Scan for the cell matching the given text and deliver its [X, Y] coordinate at center. 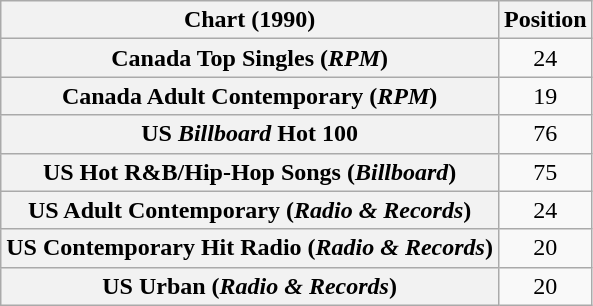
US Billboard Hot 100 [250, 134]
US Hot R&B/Hip-Hop Songs (Billboard) [250, 172]
US Adult Contemporary (Radio & Records) [250, 210]
Canada Top Singles (RPM) [250, 58]
75 [545, 172]
US Urban (Radio & Records) [250, 286]
US Contemporary Hit Radio (Radio & Records) [250, 248]
Position [545, 20]
Chart (1990) [250, 20]
76 [545, 134]
19 [545, 96]
Canada Adult Contemporary (RPM) [250, 96]
